Return the (x, y) coordinate for the center point of the cell that contains the specified text.  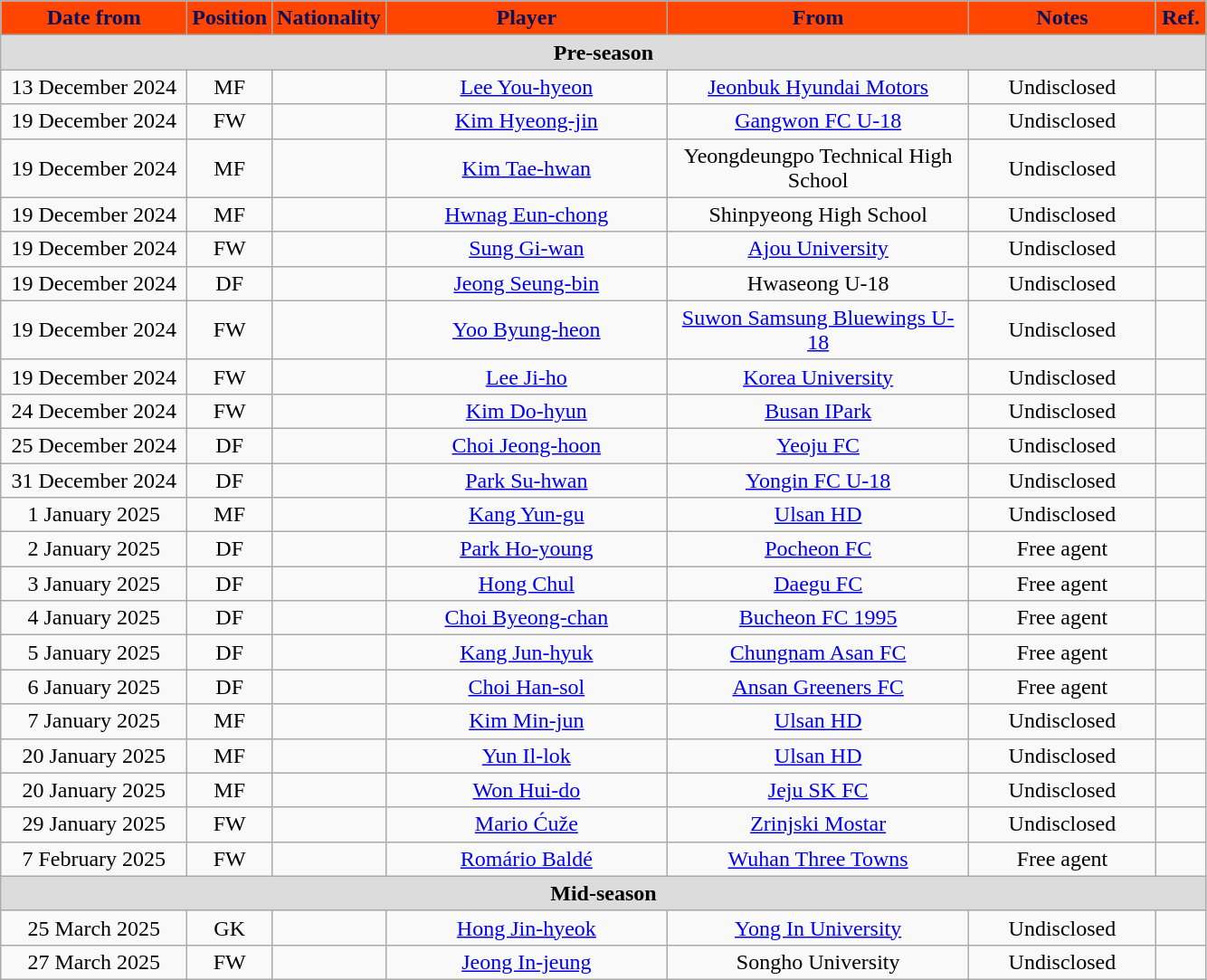
Pre-season (603, 52)
Choi Jeong-hoon (527, 445)
Ajou University (818, 249)
GK (230, 928)
25 March 2025 (94, 928)
24 December 2024 (94, 411)
Jeong In-jeung (527, 962)
Kim Min-jun (527, 721)
Hwnag Eun-chong (527, 214)
Kang Jun-hyuk (527, 652)
Position (230, 18)
Mario Ćuže (527, 824)
Yoo Byung-heon (527, 329)
Ref. (1181, 18)
27 March 2025 (94, 962)
Daegu FC (818, 584)
Yun Il-lok (527, 756)
Suwon Samsung Bluewings U-18 (818, 329)
Ansan Greeners FC (818, 687)
Kim Tae-hwan (527, 168)
Lee You-hyeon (527, 87)
Bucheon FC 1995 (818, 618)
Zrinjski Mostar (818, 824)
Hong Jin-hyeok (527, 928)
2 January 2025 (94, 549)
29 January 2025 (94, 824)
From (818, 18)
31 December 2024 (94, 480)
Yongin FC U-18 (818, 480)
3 January 2025 (94, 584)
Kang Yun-gu (527, 515)
Kim Hyeong-jin (527, 121)
Park Su-hwan (527, 480)
Yong In University (818, 928)
Pocheon FC (818, 549)
Korea University (818, 376)
Kim Do-hyun (527, 411)
25 December 2024 (94, 445)
Lee Ji-ho (527, 376)
Date from (94, 18)
4 January 2025 (94, 618)
7 February 2025 (94, 859)
Hong Chul (527, 584)
Park Ho-young (527, 549)
Songho University (818, 962)
1 January 2025 (94, 515)
Mid-season (603, 893)
Jeong Seung-bin (527, 283)
Wuhan Three Towns (818, 859)
6 January 2025 (94, 687)
13 December 2024 (94, 87)
Won Hui-do (527, 790)
Hwaseong U-18 (818, 283)
Jeju SK FC (818, 790)
Busan IPark (818, 411)
Notes (1062, 18)
Yeongdeungpo Technical High School (818, 168)
Sung Gi-wan (527, 249)
7 January 2025 (94, 721)
Chungnam Asan FC (818, 652)
Choi Han-sol (527, 687)
Player (527, 18)
Shinpyeong High School (818, 214)
5 January 2025 (94, 652)
Yeoju FC (818, 445)
Gangwon FC U-18 (818, 121)
Jeonbuk Hyundai Motors (818, 87)
Nationality (329, 18)
Romário Baldé (527, 859)
Choi Byeong-chan (527, 618)
